Determine the [x, y] coordinate at the center of the cell enclosing the given text.  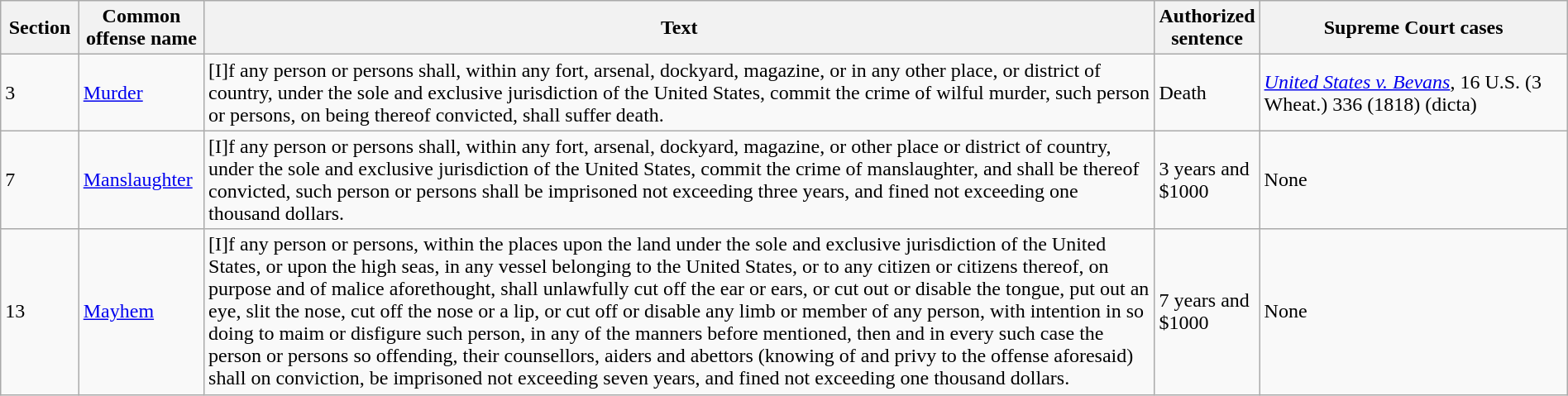
United States v. Bevans, 16 U.S. (3 Wheat.) 336 (1818) (dicta) [1413, 93]
13 [40, 312]
Authorized sentence [1207, 28]
3 years and $1000 [1207, 180]
3 [40, 93]
7 [40, 180]
Murder [141, 93]
Section [40, 28]
Text [680, 28]
Supreme Court cases [1413, 28]
Common offense name [141, 28]
Mayhem [141, 312]
Death [1207, 93]
Manslaughter [141, 180]
7 years and $1000 [1207, 312]
